Locate the cell with the specified text and output its [x, y] center coordinate. 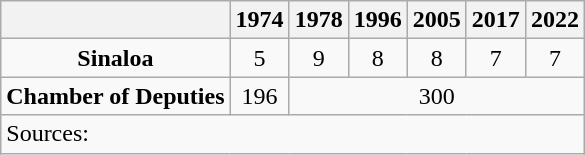
2017 [496, 20]
2005 [436, 20]
1978 [318, 20]
Sources: [293, 134]
9 [318, 58]
2022 [554, 20]
300 [436, 96]
Sinaloa [116, 58]
Chamber of Deputies [116, 96]
5 [260, 58]
196 [260, 96]
1974 [260, 20]
1996 [378, 20]
